Return (x, y) of the center of cell containing provided text 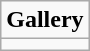
Gallery (45, 20)
